Search for the cell housing the specified text and yield its (X, Y) center coordinate. 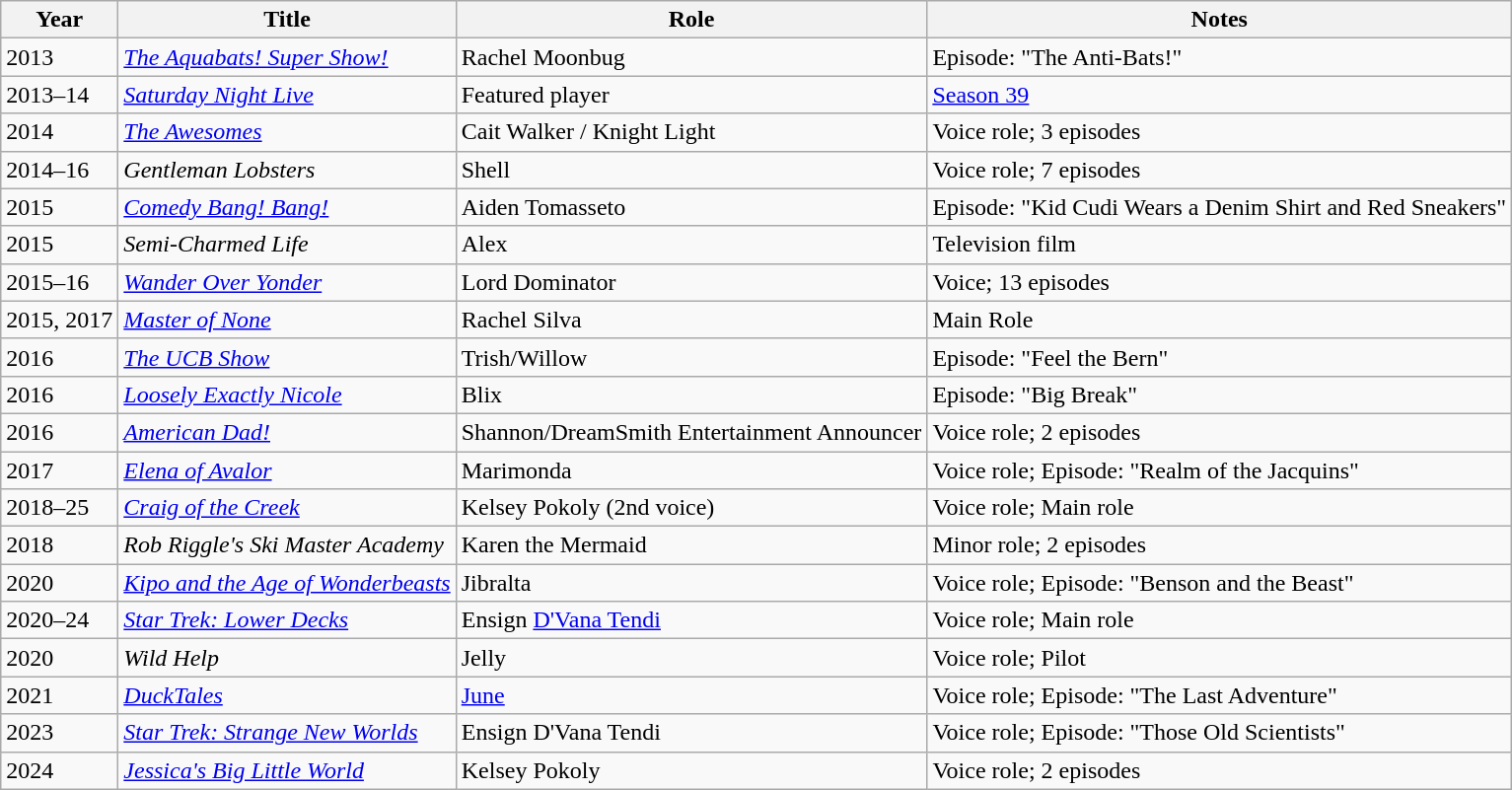
Star Trek: Strange New Worlds (287, 733)
2014–16 (59, 170)
Jelly (691, 658)
2024 (59, 770)
Craig of the Creek (287, 508)
2014 (59, 132)
Loosely Exactly Nicole (287, 395)
Trish/Willow (691, 357)
Notes (1219, 20)
Season 39 (1219, 95)
Jessica's Big Little World (287, 770)
Voice role; Episode: "The Last Adventure" (1219, 695)
The Awesomes (287, 132)
2020–24 (59, 620)
Rachel Silva (691, 320)
2015, 2017 (59, 320)
Kelsey Pokoly (691, 770)
2015–16 (59, 282)
Wander Over Yonder (287, 282)
2018 (59, 545)
Featured player (691, 95)
American Dad! (287, 432)
Semi-Charmed Life (287, 245)
Jibralta (691, 583)
Blix (691, 395)
Title (287, 20)
Voice role; Episode: "Benson and the Beast" (1219, 583)
Episode: "Kid Cudi Wears a Denim Shirt and Red Sneakers" (1219, 207)
Minor role; 2 episodes (1219, 545)
Role (691, 20)
Kelsey Pokoly (2nd voice) (691, 508)
Television film (1219, 245)
Rachel Moonbug (691, 57)
Wild Help (287, 658)
2018–25 (59, 508)
Lord Dominator (691, 282)
Kipo and the Age of Wonderbeasts (287, 583)
Shannon/DreamSmith Entertainment Announcer (691, 432)
Main Role (1219, 320)
Elena of Avalor (287, 470)
The Aquabats! Super Show! (287, 57)
Aiden Tomasseto (691, 207)
2021 (59, 695)
2013 (59, 57)
DuckTales (287, 695)
Voice role; Pilot (1219, 658)
Voice; 13 episodes (1219, 282)
Voice role; 3 episodes (1219, 132)
Year (59, 20)
Gentleman Lobsters (287, 170)
Episode: "The Anti-Bats!" (1219, 57)
Voice role; Episode: "Those Old Scientists" (1219, 733)
Comedy Bang! Bang! (287, 207)
Star Trek: Lower Decks (287, 620)
Voice role; 7 episodes (1219, 170)
Voice role; Episode: "Realm of the Jacquins" (1219, 470)
2017 (59, 470)
Alex (691, 245)
Marimonda (691, 470)
Karen the Mermaid (691, 545)
Shell (691, 170)
Master of None (287, 320)
2013–14 (59, 95)
Episode: "Feel the Bern" (1219, 357)
The UCB Show (287, 357)
Episode: "Big Break" (1219, 395)
Cait Walker / Knight Light (691, 132)
June (691, 695)
Rob Riggle's Ski Master Academy (287, 545)
Saturday Night Live (287, 95)
2023 (59, 733)
